Find where the given text appears and provide that cell's center as [X, Y] coordinate. 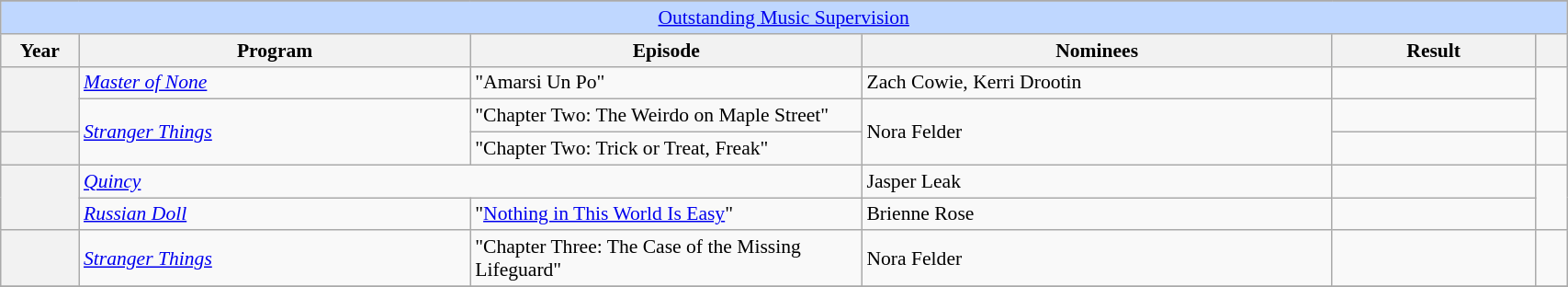
Year [40, 51]
"Chapter Two: The Weirdo on Maple Street" [666, 116]
Nominees [1097, 51]
Russian Doll [275, 214]
Episode [666, 51]
Brienne Rose [1097, 214]
Result [1434, 51]
Zach Cowie, Kerri Drootin [1097, 83]
"Nothing in This World Is Easy" [666, 214]
"Chapter Three: The Case of the Missing Lifeguard" [666, 259]
Outstanding Music Supervision [784, 17]
Master of None [275, 83]
Quincy [470, 181]
"Chapter Two: Trick or Treat, Freak" [666, 149]
"Amarsi Un Po" [666, 83]
Program [275, 51]
Jasper Leak [1097, 181]
